Locate the cell with the specified text and output its (X, Y) center coordinate. 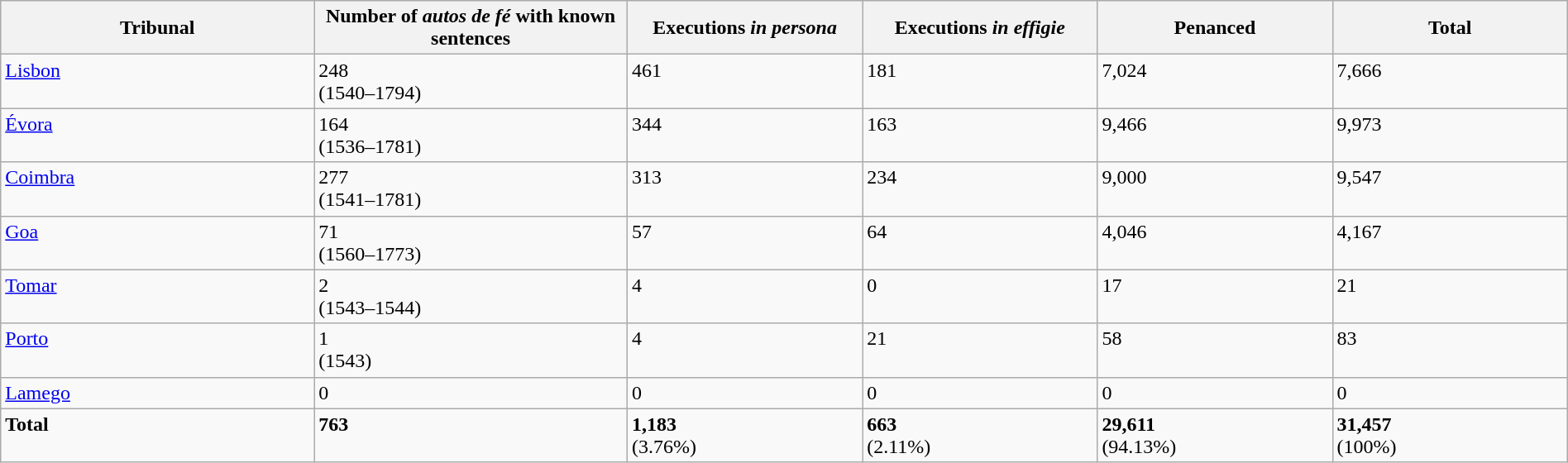
7,666 (1450, 81)
763 (471, 435)
313 (745, 189)
31,457(100%) (1450, 435)
461 (745, 81)
9,466 (1215, 136)
Évora (157, 136)
Lamego (157, 393)
344 (745, 136)
9,000 (1215, 189)
57 (745, 243)
Porto (157, 351)
1,183(3.76%) (745, 435)
Tribunal (157, 28)
58 (1215, 351)
29,611(94.13%) (1215, 435)
71(1560–1773) (471, 243)
164(1536–1781) (471, 136)
64 (980, 243)
Coimbra (157, 189)
Number of autos de fé with known sentences (471, 28)
Penanced (1215, 28)
7,024 (1215, 81)
181 (980, 81)
83 (1450, 351)
234 (980, 189)
1(1543) (471, 351)
163 (980, 136)
9,547 (1450, 189)
17 (1215, 296)
9,973 (1450, 136)
Goa (157, 243)
663(2.11%) (980, 435)
248(1540–1794) (471, 81)
2(1543–1544) (471, 296)
277(1541–1781) (471, 189)
Tomar (157, 296)
Executions in persona (745, 28)
4,167 (1450, 243)
Executions in effigie (980, 28)
4,046 (1215, 243)
Lisbon (157, 81)
